Locate the cell with the specified text and output its (x, y) center coordinate. 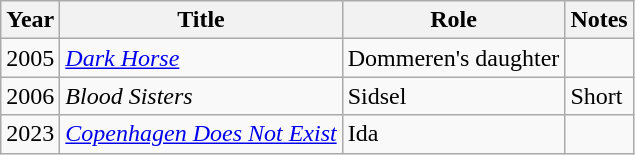
Title (201, 20)
Short (599, 96)
Year (30, 20)
2023 (30, 134)
Sidsel (454, 96)
Ida (454, 134)
Dark Horse (201, 58)
2005 (30, 58)
Dommeren's daughter (454, 58)
Role (454, 20)
Blood Sisters (201, 96)
Notes (599, 20)
Copenhagen Does Not Exist (201, 134)
2006 (30, 96)
